Capture the cell that displays the provided text and extract its [X, Y] central coordinate. 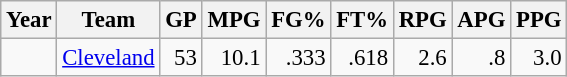
.8 [482, 58]
Cleveland [108, 58]
FT% [362, 20]
GP [181, 20]
RPG [422, 20]
53 [181, 58]
2.6 [422, 58]
APG [482, 20]
.618 [362, 58]
.333 [298, 58]
PPG [539, 20]
3.0 [539, 58]
10.1 [234, 58]
FG% [298, 20]
Team [108, 20]
Year [29, 20]
MPG [234, 20]
